Provide the (x, y) coordinate of the cell's center where the given text is located.  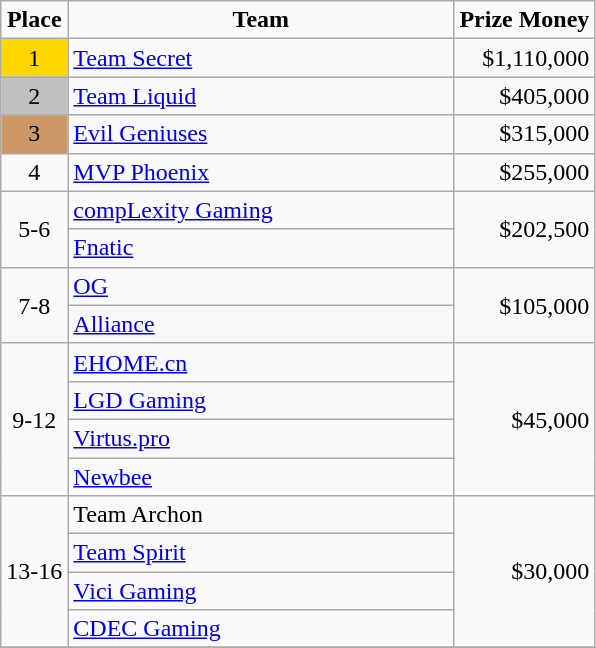
CDEC Gaming (261, 629)
Team Archon (261, 515)
3 (34, 134)
$1,110,000 (524, 58)
OG (261, 286)
Evil Geniuses (261, 134)
13-16 (34, 572)
Team (261, 20)
5-6 (34, 229)
4 (34, 172)
Place (34, 20)
$202,500 (524, 229)
Team Spirit (261, 553)
$405,000 (524, 96)
Team Secret (261, 58)
Team Liquid (261, 96)
MVP Phoenix (261, 172)
compLexity Gaming (261, 210)
Fnatic (261, 248)
Newbee (261, 477)
Prize Money (524, 20)
$30,000 (524, 572)
1 (34, 58)
$105,000 (524, 305)
Vici Gaming (261, 591)
$45,000 (524, 419)
$315,000 (524, 134)
$255,000 (524, 172)
EHOME.cn (261, 362)
LGD Gaming (261, 400)
7-8 (34, 305)
Alliance (261, 324)
Virtus.pro (261, 438)
2 (34, 96)
9-12 (34, 419)
